For the text-containing cell, return its midpoint in (X, Y) coordinate format. 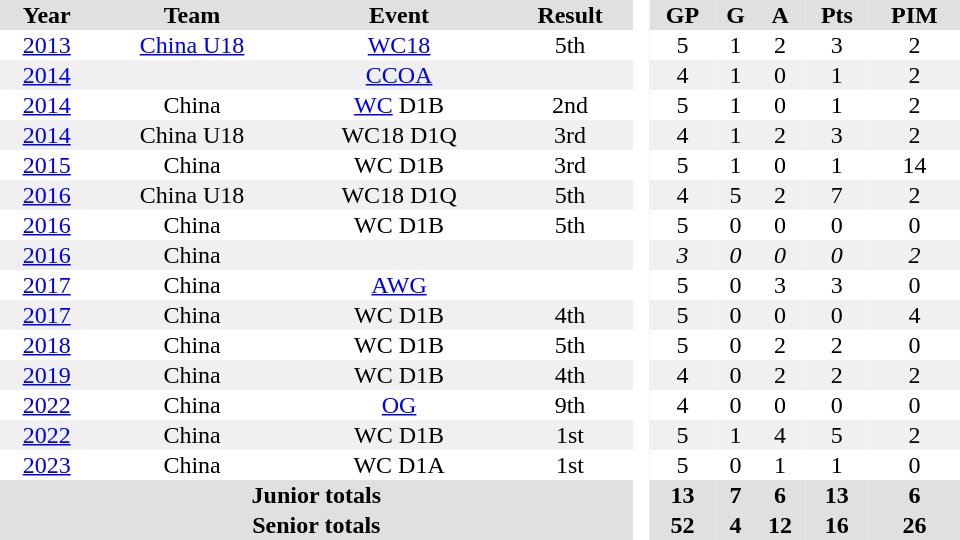
OG (400, 405)
PIM (914, 15)
Result (570, 15)
Team (192, 15)
WC18 (400, 45)
14 (914, 165)
GP (682, 15)
Senior totals (316, 525)
AWG (400, 285)
9th (570, 405)
2023 (46, 465)
16 (837, 525)
Event (400, 15)
WC D1A (400, 465)
2018 (46, 345)
A (780, 15)
Year (46, 15)
2nd (570, 105)
G (736, 15)
Pts (837, 15)
2019 (46, 375)
Junior totals (316, 495)
CCOA (400, 75)
12 (780, 525)
2013 (46, 45)
52 (682, 525)
2015 (46, 165)
26 (914, 525)
